Determine the [x, y] coordinate at the center of the cell enclosing the given text.  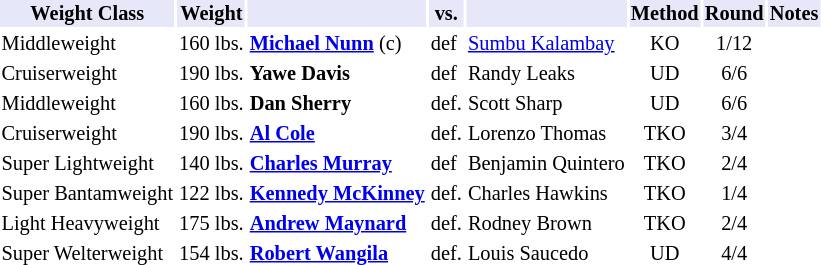
Weight Class [88, 14]
Al Cole [337, 134]
Charles Hawkins [546, 194]
Kennedy McKinney [337, 194]
Lorenzo Thomas [546, 134]
Randy Leaks [546, 74]
Super Lightweight [88, 164]
KO [664, 44]
Benjamin Quintero [546, 164]
Round [734, 14]
Notes [794, 14]
Yawe Davis [337, 74]
Super Bantamweight [88, 194]
140 lbs. [212, 164]
Weight [212, 14]
vs. [446, 14]
Sumbu Kalambay [546, 44]
1/4 [734, 194]
Rodney Brown [546, 224]
122 lbs. [212, 194]
Andrew Maynard [337, 224]
175 lbs. [212, 224]
Light Heavyweight [88, 224]
1/12 [734, 44]
Michael Nunn (c) [337, 44]
3/4 [734, 134]
Scott Sharp [546, 104]
Method [664, 14]
Dan Sherry [337, 104]
Charles Murray [337, 164]
